From the cell containing the given text, extract its center point as (x, y) coordinate. 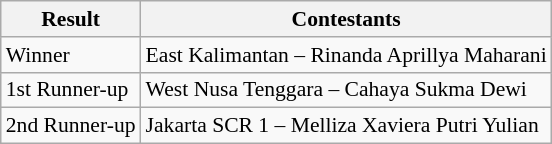
1st Runner-up (71, 90)
Result (71, 19)
Winner (71, 55)
Contestants (346, 19)
Jakarta SCR 1 – Melliza Xaviera Putri Yulian (346, 126)
West Nusa Tenggara – Cahaya Sukma Dewi (346, 90)
2nd Runner-up (71, 126)
East Kalimantan – Rinanda Aprillya Maharani (346, 55)
